Find where the given text appears and provide that cell's center as (x, y) coordinate. 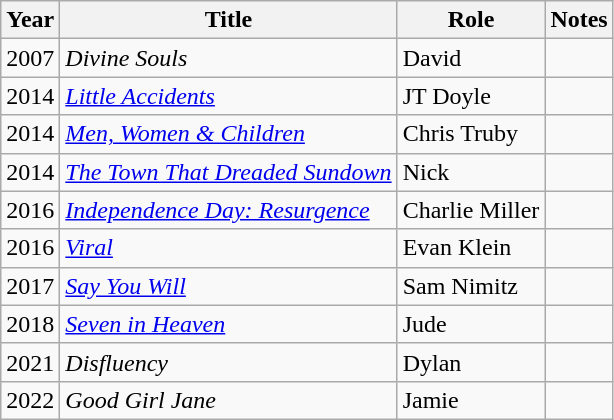
Seven in Heaven (228, 324)
Little Accidents (228, 96)
Jamie (471, 400)
Nick (471, 172)
Dylan (471, 362)
Viral (228, 248)
Chris Truby (471, 134)
Notes (579, 20)
Title (228, 20)
Evan Klein (471, 248)
David (471, 58)
2017 (30, 286)
JT Doyle (471, 96)
Say You Will (228, 286)
2007 (30, 58)
Jude (471, 324)
Men, Women & Children (228, 134)
Good Girl Jane (228, 400)
Sam Nimitz (471, 286)
2021 (30, 362)
2018 (30, 324)
Role (471, 20)
Year (30, 20)
Divine Souls (228, 58)
Charlie Miller (471, 210)
The Town That Dreaded Sundown (228, 172)
Independence Day: Resurgence (228, 210)
Disfluency (228, 362)
2022 (30, 400)
